For the text-containing cell, return its midpoint in (x, y) coordinate format. 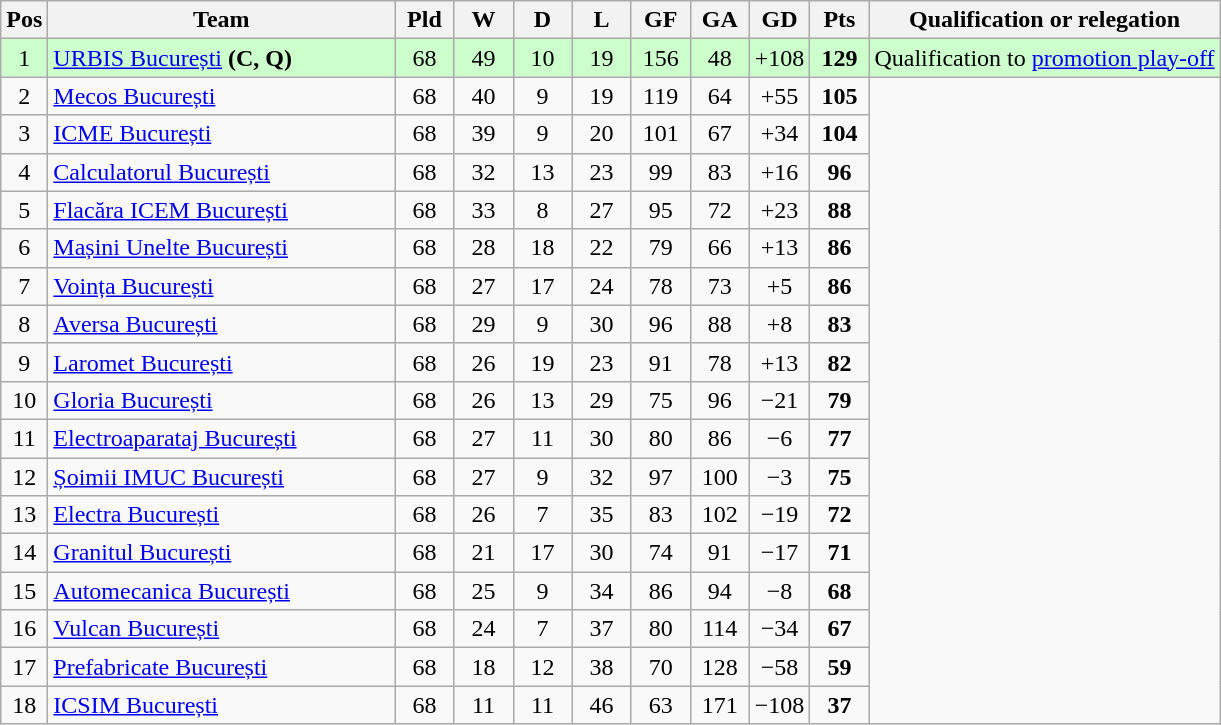
82 (840, 362)
Team (222, 20)
70 (660, 667)
156 (660, 58)
Laromet București (222, 362)
95 (660, 210)
Mecos București (222, 96)
GA (720, 20)
171 (720, 705)
−3 (780, 477)
Calculatorul București (222, 172)
63 (660, 705)
+16 (780, 172)
105 (840, 96)
25 (484, 591)
38 (602, 667)
−17 (780, 553)
64 (720, 96)
Qualification or relegation (1044, 20)
Voința București (222, 286)
28 (484, 248)
74 (660, 553)
3 (24, 134)
21 (484, 553)
D (542, 20)
−8 (780, 591)
46 (602, 705)
Gloria București (222, 400)
35 (602, 515)
99 (660, 172)
Automecanica București (222, 591)
−6 (780, 438)
W (484, 20)
+34 (780, 134)
Șoimii IMUC București (222, 477)
101 (660, 134)
ICSIM București (222, 705)
6 (24, 248)
Electroaparataj București (222, 438)
Granitul București (222, 553)
GF (660, 20)
−19 (780, 515)
71 (840, 553)
GD (780, 20)
15 (24, 591)
Pos (24, 20)
L (602, 20)
+23 (780, 210)
128 (720, 667)
114 (720, 629)
−34 (780, 629)
Qualification to promotion play-off (1044, 58)
Flacăra ICEM București (222, 210)
Aversa București (222, 324)
66 (720, 248)
Pld (424, 20)
22 (602, 248)
Pts (840, 20)
+55 (780, 96)
77 (840, 438)
ICME București (222, 134)
URBIS București (C, Q) (222, 58)
Electra București (222, 515)
129 (840, 58)
104 (840, 134)
5 (24, 210)
1 (24, 58)
Vulcan București (222, 629)
40 (484, 96)
−108 (780, 705)
33 (484, 210)
2 (24, 96)
48 (720, 58)
39 (484, 134)
4 (24, 172)
14 (24, 553)
+108 (780, 58)
+5 (780, 286)
94 (720, 591)
59 (840, 667)
49 (484, 58)
+8 (780, 324)
100 (720, 477)
−58 (780, 667)
Prefabricate București (222, 667)
Mașini Unelte București (222, 248)
97 (660, 477)
16 (24, 629)
102 (720, 515)
34 (602, 591)
119 (660, 96)
−21 (780, 400)
73 (720, 286)
20 (602, 134)
